Scan for the cell matching the given text and deliver its (x, y) coordinate at center. 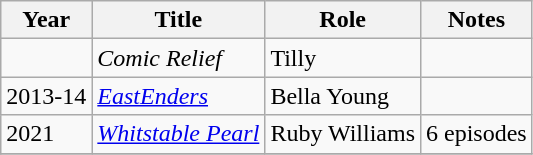
Ruby Williams (343, 134)
Title (178, 20)
Tilly (343, 58)
Notes (477, 20)
2021 (46, 134)
2013-14 (46, 96)
Comic Relief (178, 58)
6 episodes (477, 134)
Year (46, 20)
Whitstable Pearl (178, 134)
EastEnders (178, 96)
Role (343, 20)
Bella Young (343, 96)
